Scan for the cell matching the given text and deliver its (X, Y) coordinate at center. 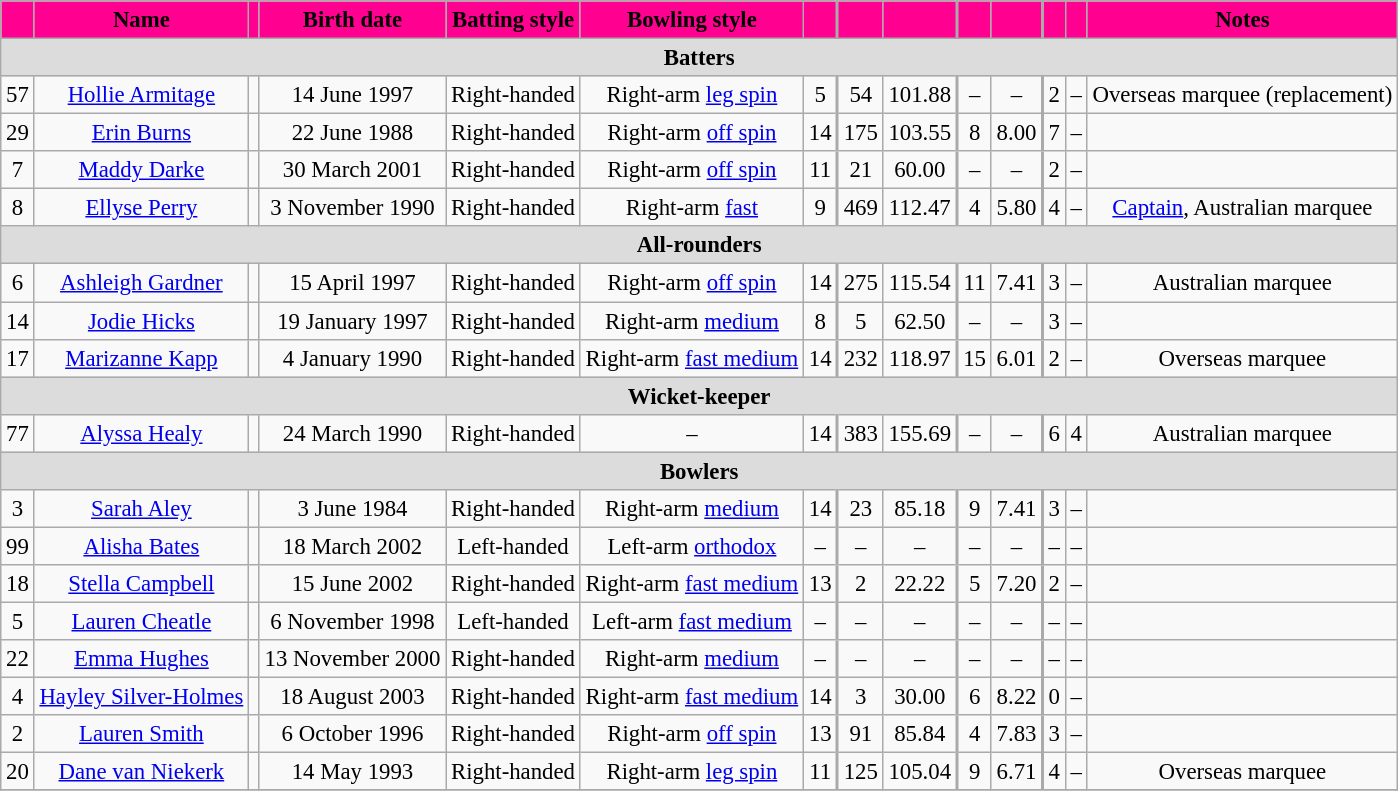
Batting style (514, 20)
19 January 1997 (352, 321)
3 June 1984 (352, 509)
Left-arm orthodox (692, 546)
20 (18, 772)
Maddy Darke (141, 170)
Name (141, 20)
4 January 1990 (352, 358)
155.69 (920, 433)
23 (861, 509)
112.47 (920, 208)
0 (1054, 697)
21 (861, 170)
5.80 (1016, 208)
22.22 (920, 584)
99 (18, 546)
Lauren Smith (141, 734)
30 March 2001 (352, 170)
Jodie Hicks (141, 321)
3 November 1990 (352, 208)
Stella Campbell (141, 584)
175 (861, 133)
17 (18, 358)
Batters (700, 58)
Hollie Armitage (141, 95)
54 (861, 95)
105.04 (920, 772)
8.22 (1016, 697)
14 June 1997 (352, 95)
Hayley Silver-Holmes (141, 697)
18 August 2003 (352, 697)
103.55 (920, 133)
Wicket-keeper (700, 396)
Emma Hughes (141, 659)
29 (18, 133)
Dane van Niekerk (141, 772)
Left-arm fast medium (692, 621)
469 (861, 208)
125 (861, 772)
77 (18, 433)
6 October 1996 (352, 734)
Alisha Bates (141, 546)
15 April 1997 (352, 283)
Erin Burns (141, 133)
22 June 1988 (352, 133)
6 November 1998 (352, 621)
8.00 (1016, 133)
13 November 2000 (352, 659)
57 (18, 95)
Overseas marquee (replacement) (1242, 95)
101.88 (920, 95)
Bowlers (700, 471)
18 (18, 584)
30.00 (920, 697)
383 (861, 433)
6.01 (1016, 358)
15 June 2002 (352, 584)
7.20 (1016, 584)
18 March 2002 (352, 546)
Bowling style (692, 20)
All-rounders (700, 245)
Captain, Australian marquee (1242, 208)
232 (861, 358)
14 May 1993 (352, 772)
62.50 (920, 321)
115.54 (920, 283)
15 (974, 358)
Right-arm fast (692, 208)
Ashleigh Gardner (141, 283)
24 March 1990 (352, 433)
60.00 (920, 170)
275 (861, 283)
Birth date (352, 20)
85.18 (920, 509)
118.97 (920, 358)
Ellyse Perry (141, 208)
Alyssa Healy (141, 433)
85.84 (920, 734)
Lauren Cheatle (141, 621)
Marizanne Kapp (141, 358)
6.71 (1016, 772)
7.83 (1016, 734)
Sarah Aley (141, 509)
91 (861, 734)
22 (18, 659)
Notes (1242, 20)
